Search for the cell housing the specified text and yield its (X, Y) center coordinate. 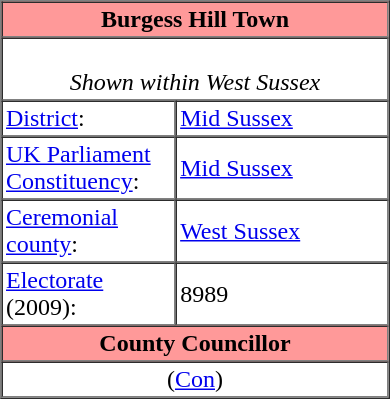
Ceremonial county: (89, 232)
8989 (282, 294)
West Sussex (282, 232)
UK Parliament Constituency: (89, 168)
District: (89, 118)
Shown within West Sussex (196, 70)
Burgess Hill Town (196, 20)
Electorate (2009): (89, 294)
(Con) (196, 380)
County Councillor (196, 344)
